Identify which cell holds the provided text, then report its (X, Y) central coordinate. 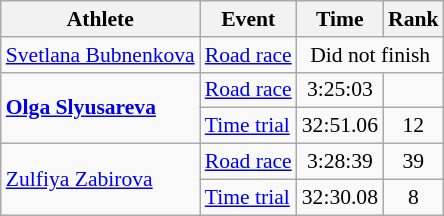
Zulfiya Zabirova (100, 180)
Olga Slyusareva (100, 108)
Rank (414, 19)
32:30.08 (340, 197)
12 (414, 126)
8 (414, 197)
32:51.06 (340, 126)
Athlete (100, 19)
Event (248, 19)
3:28:39 (340, 162)
39 (414, 162)
Svetlana Bubnenkova (100, 55)
3:25:03 (340, 90)
Did not finish (370, 55)
Time (340, 19)
